Provide the (x, y) coordinate of the cell's center where the given text is located.  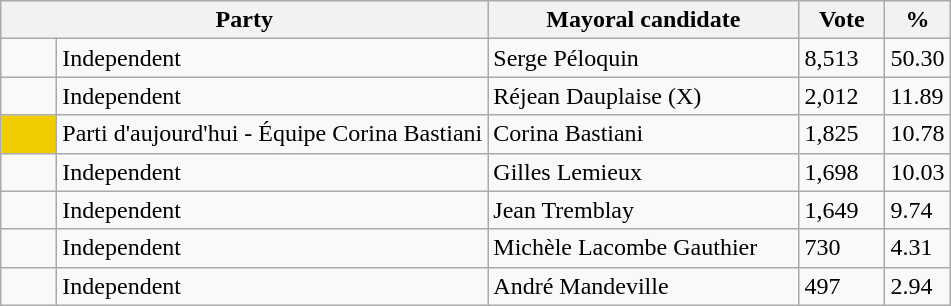
André Mandeville (644, 286)
Serge Péloquin (644, 58)
4.31 (918, 248)
2.94 (918, 286)
10.03 (918, 172)
Jean Tremblay (644, 210)
Parti d'aujourd'hui - Équipe Corina Bastiani (272, 134)
11.89 (918, 96)
9.74 (918, 210)
Michèle Lacombe Gauthier (644, 248)
8,513 (842, 58)
Corina Bastiani (644, 134)
10.78 (918, 134)
Party (244, 20)
497 (842, 286)
1,649 (842, 210)
1,825 (842, 134)
% (918, 20)
730 (842, 248)
Gilles Lemieux (644, 172)
50.30 (918, 58)
2,012 (842, 96)
Mayoral candidate (644, 20)
Réjean Dauplaise (X) (644, 96)
Vote (842, 20)
1,698 (842, 172)
